Return the (x, y) coordinate for the center point of the cell that contains the specified text.  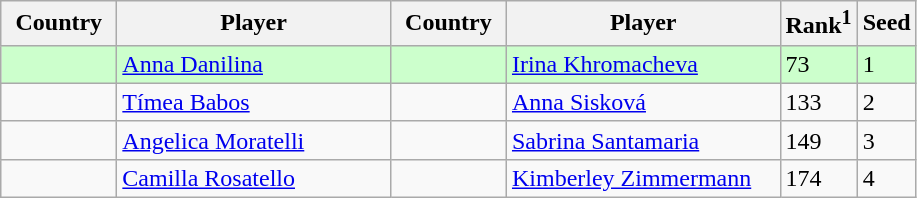
4 (886, 178)
133 (818, 102)
174 (818, 178)
Rank1 (818, 24)
Angelica Moratelli (254, 140)
Irina Khromacheva (643, 64)
Sabrina Santamaria (643, 140)
Seed (886, 24)
2 (886, 102)
Anna Sisková (643, 102)
Tímea Babos (254, 102)
149 (818, 140)
1 (886, 64)
73 (818, 64)
Camilla Rosatello (254, 178)
Anna Danilina (254, 64)
Kimberley Zimmermann (643, 178)
3 (886, 140)
